Extract the [X, Y] coordinate from the center of the cell holding the provided text.  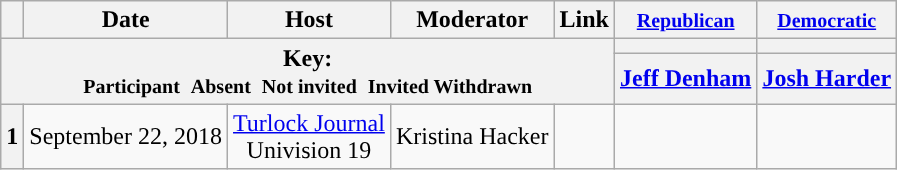
Host [310, 20]
Josh Harder [827, 78]
Jeff Denham [685, 78]
Moderator [472, 20]
Link [584, 20]
Key: Participant Absent Not invited Invited Withdrawn [308, 72]
September 22, 2018 [126, 136]
Date [126, 20]
Democratic [827, 20]
Kristina Hacker [472, 136]
1 [12, 136]
Republican [685, 20]
Turlock JournalUnivision 19 [310, 136]
